From the cell containing the given text, extract its center point as [x, y] coordinate. 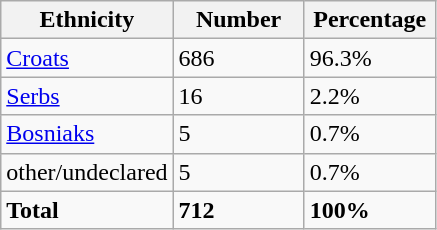
other/undeclared [87, 172]
16 [238, 96]
Total [87, 210]
Bosniaks [87, 134]
Croats [87, 58]
Percentage [370, 20]
100% [370, 210]
Ethnicity [87, 20]
2.2% [370, 96]
96.3% [370, 58]
686 [238, 58]
712 [238, 210]
Serbs [87, 96]
Number [238, 20]
